From the cell containing the given text, extract its center point as [x, y] coordinate. 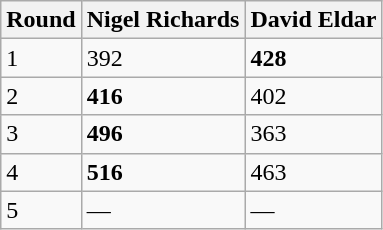
402 [314, 96]
392 [163, 58]
363 [314, 134]
3 [41, 134]
1 [41, 58]
5 [41, 210]
428 [314, 58]
Round [41, 20]
4 [41, 172]
416 [163, 96]
Nigel Richards [163, 20]
463 [314, 172]
David Eldar [314, 20]
2 [41, 96]
496 [163, 134]
516 [163, 172]
